Capture the cell that displays the provided text and extract its (x, y) central coordinate. 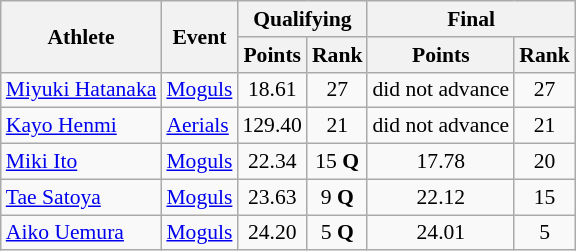
Miyuki Hatanaka (82, 90)
24.20 (272, 233)
22.12 (440, 197)
5 (544, 233)
20 (544, 162)
Aerials (199, 126)
Qualifying (302, 19)
Athlete (82, 36)
23.63 (272, 197)
Final (470, 19)
5 Q (338, 233)
15 (544, 197)
Kayo Henmi (82, 126)
18.61 (272, 90)
17.78 (440, 162)
Tae Satoya (82, 197)
9 Q (338, 197)
Aiko Uemura (82, 233)
Event (199, 36)
15 Q (338, 162)
129.40 (272, 126)
24.01 (440, 233)
22.34 (272, 162)
Miki Ito (82, 162)
